Identify which cell holds the provided text, then report its (X, Y) central coordinate. 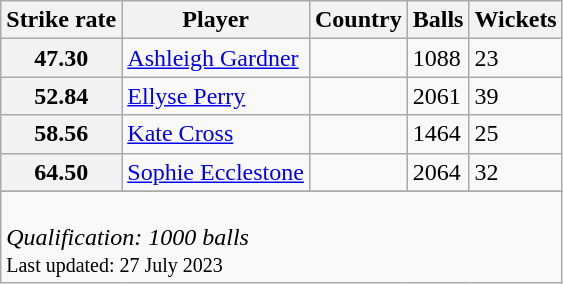
32 (516, 172)
Ellyse Perry (216, 96)
23 (516, 58)
1088 (438, 58)
25 (516, 134)
Player (216, 20)
47.30 (62, 58)
64.50 (62, 172)
Qualification: 1000 balls Last updated: 27 July 2023 (282, 237)
Ashleigh Gardner (216, 58)
Strike rate (62, 20)
58.56 (62, 134)
Kate Cross (216, 134)
Sophie Ecclestone (216, 172)
2064 (438, 172)
Country (358, 20)
Balls (438, 20)
52.84 (62, 96)
1464 (438, 134)
2061 (438, 96)
39 (516, 96)
Wickets (516, 20)
